Locate the cell with the specified text and output its (x, y) center coordinate. 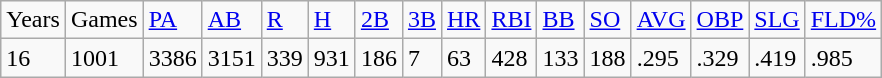
63 (463, 58)
.295 (661, 58)
FLD% (843, 20)
931 (332, 58)
AB (232, 20)
AVG (661, 20)
339 (284, 58)
3386 (172, 58)
3B (422, 20)
186 (378, 58)
.329 (720, 58)
RBI (512, 20)
16 (34, 58)
.985 (843, 58)
7 (422, 58)
1001 (104, 58)
Years (34, 20)
H (332, 20)
.419 (777, 58)
HR (463, 20)
SO (608, 20)
133 (560, 58)
BB (560, 20)
R (284, 20)
188 (608, 58)
2B (378, 20)
OBP (720, 20)
3151 (232, 58)
SLG (777, 20)
Games (104, 20)
PA (172, 20)
428 (512, 58)
